Provide the (x, y) coordinate of the cell's center where the given text is located.  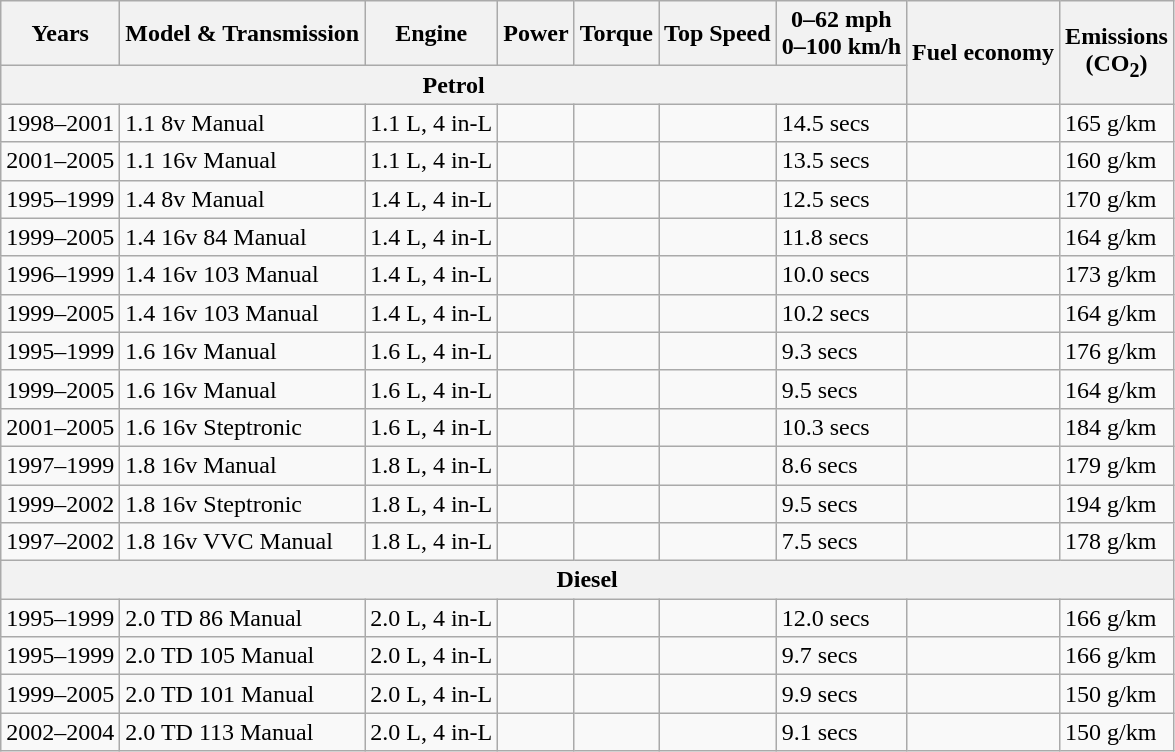
14.5 secs (841, 123)
1.8 16v Manual (242, 465)
12.0 secs (841, 618)
9.1 secs (841, 732)
1997–1999 (60, 465)
0–62 mph0–100 km/h (841, 34)
Model & Transmission (242, 34)
1996–1999 (60, 275)
178 g/km (1117, 542)
2.0 TD 105 Manual (242, 656)
Emissions (CO2) (1117, 52)
176 g/km (1117, 351)
9.3 secs (841, 351)
165 g/km (1117, 123)
1.4 8v Manual (242, 199)
1997–2002 (60, 542)
Petrol (454, 85)
1999–2002 (60, 503)
1.6 16v Steptronic (242, 427)
7.5 secs (841, 542)
11.8 secs (841, 237)
194 g/km (1117, 503)
9.7 secs (841, 656)
1.8 16v VVC Manual (242, 542)
179 g/km (1117, 465)
1.1 16v Manual (242, 161)
Power (536, 34)
Fuel economy (984, 52)
2.0 TD 113 Manual (242, 732)
12.5 secs (841, 199)
173 g/km (1117, 275)
2.0 TD 86 Manual (242, 618)
184 g/km (1117, 427)
1.1 8v Manual (242, 123)
Years (60, 34)
Diesel (588, 580)
10.2 secs (841, 313)
1.8 16v Steptronic (242, 503)
170 g/km (1117, 199)
9.9 secs (841, 694)
Top Speed (718, 34)
1.4 16v 84 Manual (242, 237)
10.3 secs (841, 427)
8.6 secs (841, 465)
1998–2001 (60, 123)
10.0 secs (841, 275)
160 g/km (1117, 161)
Torque (616, 34)
2002–2004 (60, 732)
2.0 TD 101 Manual (242, 694)
Engine (432, 34)
13.5 secs (841, 161)
